Find where the given text appears and provide that cell's center as (x, y) coordinate. 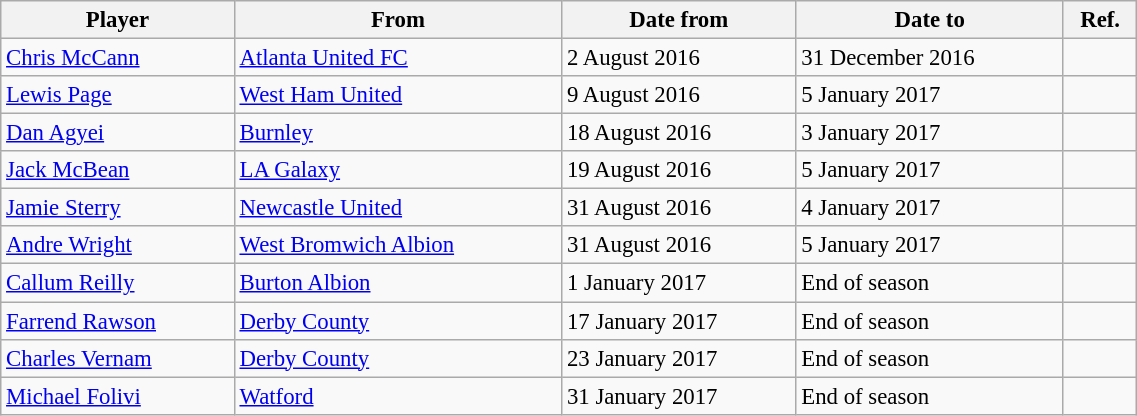
31 December 2016 (930, 58)
Andre Wright (118, 245)
West Ham United (398, 95)
Burton Albion (398, 283)
Ref. (1100, 20)
Jack McBean (118, 170)
Date from (679, 20)
4 January 2017 (930, 208)
1 January 2017 (679, 283)
18 August 2016 (679, 133)
Jamie Sterry (118, 208)
Callum Reilly (118, 283)
LA Galaxy (398, 170)
Burnley (398, 133)
Newcastle United (398, 208)
31 January 2017 (679, 396)
2 August 2016 (679, 58)
Lewis Page (118, 95)
17 January 2017 (679, 321)
Player (118, 20)
Atlanta United FC (398, 58)
Charles Vernam (118, 358)
From (398, 20)
Date to (930, 20)
9 August 2016 (679, 95)
Watford (398, 396)
West Bromwich Albion (398, 245)
Dan Agyei (118, 133)
Michael Folivi (118, 396)
19 August 2016 (679, 170)
Chris McCann (118, 58)
23 January 2017 (679, 358)
3 January 2017 (930, 133)
Farrend Rawson (118, 321)
